Detect which cell encompasses the target text, then output its [X, Y] center coordinate. 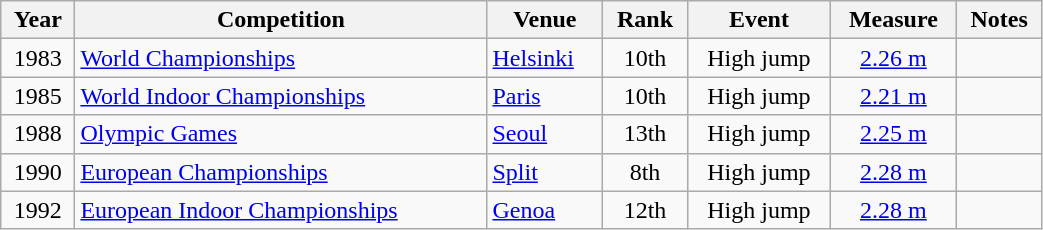
European Championships [281, 172]
Year [38, 20]
2.25 m [894, 134]
2.26 m [894, 58]
Seoul [545, 134]
2.21 m [894, 96]
12th [645, 210]
Olympic Games [281, 134]
Measure [894, 20]
1983 [38, 58]
1992 [38, 210]
13th [645, 134]
Event [759, 20]
1990 [38, 172]
Helsinki [545, 58]
Split [545, 172]
Notes [999, 20]
European Indoor Championships [281, 210]
Rank [645, 20]
Genoa [545, 210]
8th [645, 172]
Competition [281, 20]
1985 [38, 96]
World Championships [281, 58]
Paris [545, 96]
Venue [545, 20]
1988 [38, 134]
World Indoor Championships [281, 96]
